Identify which cell holds the provided text, then report its (X, Y) central coordinate. 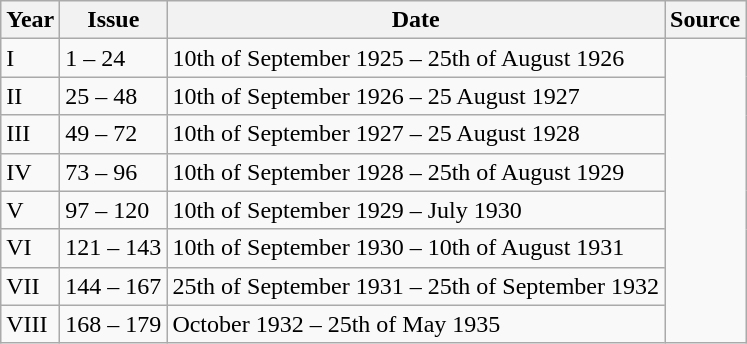
10th of September 1928 – 25th of August 1929 (416, 172)
144 – 167 (114, 286)
25 – 48 (114, 96)
1 – 24 (114, 58)
25th of September 1931 – 25th of September 1932 (416, 286)
10th of September 1930 – 10th of August 1931 (416, 248)
VII (30, 286)
73 – 96 (114, 172)
Year (30, 20)
V (30, 210)
I (30, 58)
VI (30, 248)
168 – 179 (114, 324)
IV (30, 172)
10th of September 1927 – 25 August 1928 (416, 134)
121 – 143 (114, 248)
49 – 72 (114, 134)
II (30, 96)
10th of September 1926 – 25 August 1927 (416, 96)
VIII (30, 324)
October 1932 – 25th of May 1935 (416, 324)
III (30, 134)
10th of September 1925 – 25th of August 1926 (416, 58)
Date (416, 20)
Source (704, 20)
10th of September 1929 – July 1930 (416, 210)
Issue (114, 20)
97 – 120 (114, 210)
